Identify which cell holds the provided text, then report its [x, y] central coordinate. 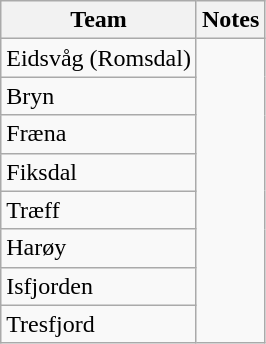
Bryn [99, 96]
Træff [99, 210]
Fiksdal [99, 172]
Team [99, 20]
Isfjorden [99, 286]
Tresfjord [99, 324]
Harøy [99, 248]
Fræna [99, 134]
Eidsvåg (Romsdal) [99, 58]
Notes [230, 20]
